For the text-containing cell, return its midpoint in [x, y] coordinate format. 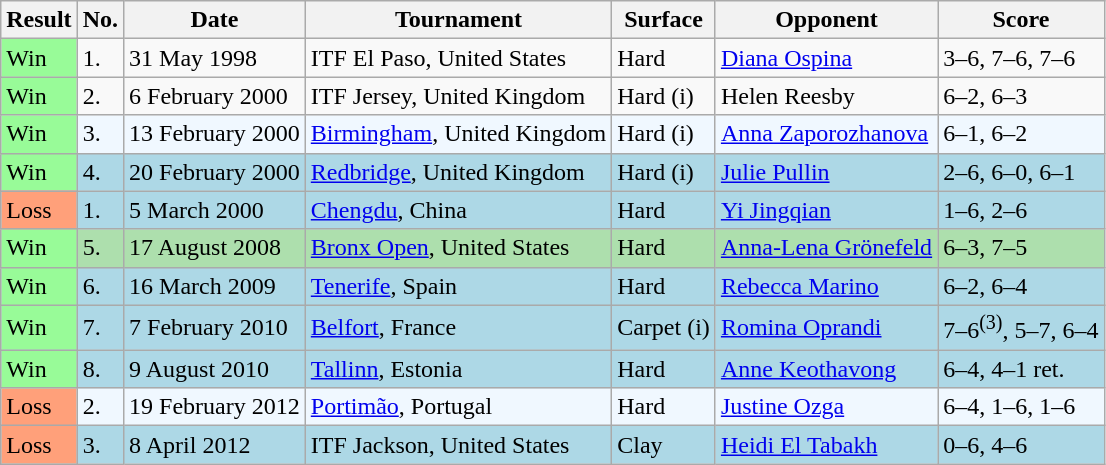
Chengdu, China [458, 210]
6–2, 6–4 [1021, 286]
16 March 2009 [215, 286]
1–6, 2–6 [1021, 210]
Tallinn, Estonia [458, 369]
Carpet (i) [664, 328]
Bronx Open, United States [458, 248]
Anna Zaporozhanova [826, 134]
8. [100, 369]
Birmingham, United Kingdom [458, 134]
Clay [664, 445]
Redbridge, United Kingdom [458, 172]
Anna-Lena Grönefeld [826, 248]
3–6, 7–6, 7–6 [1021, 58]
31 May 1998 [215, 58]
7 February 2010 [215, 328]
Opponent [826, 20]
6. [100, 286]
Justine Ozga [826, 407]
Helen Reesby [826, 96]
Tenerife, Spain [458, 286]
19 February 2012 [215, 407]
ITF Jersey, United Kingdom [458, 96]
Romina Oprandi [826, 328]
Julie Pullin [826, 172]
Anne Keothavong [826, 369]
4. [100, 172]
Tournament [458, 20]
Yi Jingqian [826, 210]
17 August 2008 [215, 248]
5 March 2000 [215, 210]
6–1, 6–2 [1021, 134]
6–4, 1–6, 1–6 [1021, 407]
5. [100, 248]
Result [39, 20]
9 August 2010 [215, 369]
Heidi El Tabakh [826, 445]
6–2, 6–3 [1021, 96]
Date [215, 20]
ITF Jackson, United States [458, 445]
6–4, 4–1 ret. [1021, 369]
ITF El Paso, United States [458, 58]
6–3, 7–5 [1021, 248]
8 April 2012 [215, 445]
Belfort, France [458, 328]
20 February 2000 [215, 172]
7. [100, 328]
13 February 2000 [215, 134]
2–6, 6–0, 6–1 [1021, 172]
Rebecca Marino [826, 286]
Surface [664, 20]
No. [100, 20]
Score [1021, 20]
0–6, 4–6 [1021, 445]
6 February 2000 [215, 96]
7–6(3), 5–7, 6–4 [1021, 328]
Portimão, Portugal [458, 407]
Diana Ospina [826, 58]
